Find where the given text appears and provide that cell's center as [X, Y] coordinate. 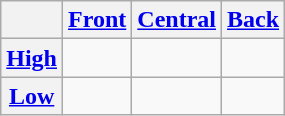
Central [177, 20]
High [32, 58]
Back [254, 20]
Front [98, 20]
Low [32, 96]
